Identify which cell holds the provided text, then report its (x, y) central coordinate. 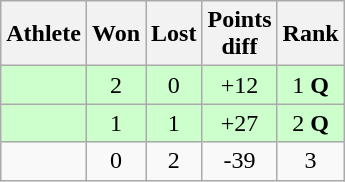
1 Q (310, 85)
+27 (240, 123)
Lost (174, 34)
Rank (310, 34)
Won (116, 34)
Pointsdiff (240, 34)
2 Q (310, 123)
-39 (240, 161)
+12 (240, 85)
Athlete (44, 34)
3 (310, 161)
